Capture the cell that displays the provided text and extract its [x, y] central coordinate. 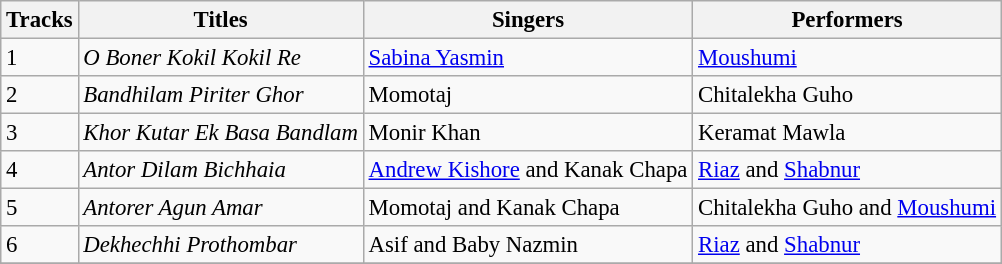
Khor Kutar Ek Basa Bandlam [220, 133]
Andrew Kishore and Kanak Chapa [528, 170]
Dekhechhi Prothombar [220, 245]
1 [40, 58]
Singers [528, 20]
Momotaj and Kanak Chapa [528, 208]
3 [40, 133]
O Boner Kokil Kokil Re [220, 58]
Sabina Yasmin [528, 58]
4 [40, 170]
6 [40, 245]
Titles [220, 20]
Momotaj [528, 95]
Keramat Mawla [848, 133]
Tracks [40, 20]
Chitalekha Guho [848, 95]
Performers [848, 20]
Antor Dilam Bichhaia [220, 170]
5 [40, 208]
Bandhilam Piriter Ghor [220, 95]
Asif and Baby Nazmin [528, 245]
Monir Khan [528, 133]
Moushumi [848, 58]
Antorer Agun Amar [220, 208]
Chitalekha Guho and Moushumi [848, 208]
2 [40, 95]
